Return [X, Y] of the center of cell containing provided text 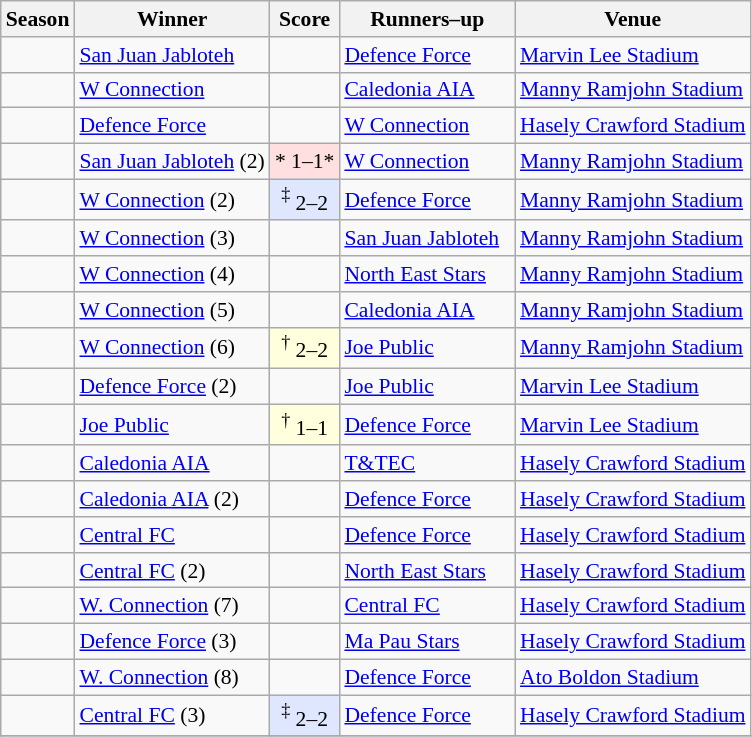
† 1–1 [305, 424]
W Connection (3) [172, 239]
Winner [172, 19]
Central FC (3) [172, 716]
Defence Force (3) [172, 642]
Central FC (2) [172, 571]
W Connection (2) [172, 200]
Ato Boldon Stadium [633, 677]
* 1–1* [305, 162]
Score [305, 19]
† 2–2 [305, 348]
W Connection (4) [172, 274]
W Connection (6) [172, 348]
Defence Force (2) [172, 387]
San Juan Jabloteh (2) [172, 162]
W. Connection (7) [172, 606]
W. Connection (8) [172, 677]
T&TEC [427, 464]
Season [38, 19]
W Connection (5) [172, 310]
Ma Pau Stars [427, 642]
Runners–up [427, 19]
Venue [633, 19]
Caledonia AIA (2) [172, 499]
